Detect which cell encompasses the target text, then output its [x, y] center coordinate. 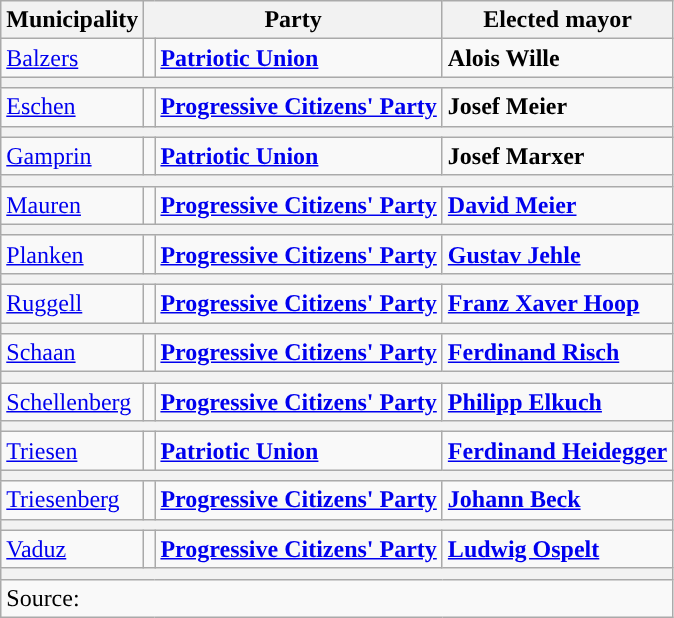
Ferdinand Risch [557, 353]
Mauren [72, 205]
Eschen [72, 107]
Johann Beck [557, 500]
Ludwig Ospelt [557, 549]
Vaduz [72, 549]
Party [293, 20]
Triesenberg [72, 500]
Franz Xaver Hoop [557, 303]
Balzers [72, 58]
Schaan [72, 353]
David Meier [557, 205]
Philipp Elkuch [557, 402]
Ferdinand Heidegger [557, 451]
Alois Wille [557, 58]
Gustav Jehle [557, 254]
Schellenberg [72, 402]
Triesen [72, 451]
Josef Meier [557, 107]
Source: [337, 598]
Josef Marxer [557, 156]
Municipality [72, 20]
Gamprin [72, 156]
Planken [72, 254]
Elected mayor [557, 20]
Ruggell [72, 303]
